Scan for the cell matching the given text and deliver its (x, y) coordinate at center. 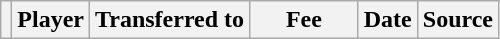
Date (388, 20)
Fee (304, 20)
Transferred to (170, 20)
Source (458, 20)
Player (51, 20)
